Pinpoint the cell where the given text exists, returning its (x, y) midpoint coordinate. 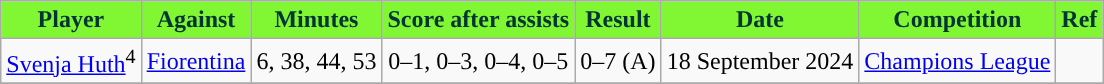
Competition (958, 20)
0–7 (A) (618, 62)
0–1, 0–3, 0–4, 0–5 (478, 62)
Svenja Huth4 (71, 62)
Champions League (958, 62)
18 September 2024 (760, 62)
Fiorentina (196, 62)
Score after assists (478, 20)
Result (618, 20)
Player (71, 20)
6, 38, 44, 53 (316, 62)
Minutes (316, 20)
Ref (1080, 20)
Against (196, 20)
Date (760, 20)
